For the text-containing cell, return its midpoint in [X, Y] coordinate format. 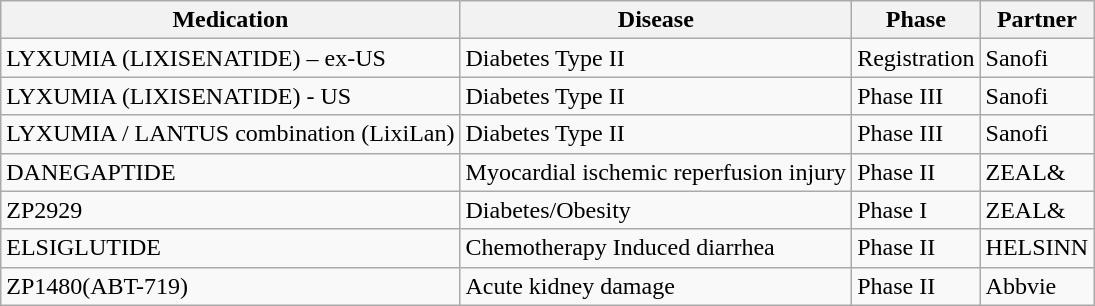
DANEGAPTIDE [230, 172]
Registration [916, 58]
Phase [916, 20]
Chemotherapy Induced diarrhea [656, 248]
Acute kidney damage [656, 286]
ZP2929 [230, 210]
Disease [656, 20]
HELSINN [1037, 248]
Abbvie [1037, 286]
Myocardial ischemic reperfusion injury [656, 172]
Medication [230, 20]
LYXUMIA / LANTUS combination (LixiLan) [230, 134]
LYXUMIA (LIXISENATIDE) - US [230, 96]
Partner [1037, 20]
Phase I [916, 210]
LYXUMIA (LIXISENATIDE) – ex-US [230, 58]
Diabetes/Obesity [656, 210]
ELSIGLUTIDE [230, 248]
ZP1480(ABT-719) [230, 286]
